Find where the given text appears and provide that cell's center as (X, Y) coordinate. 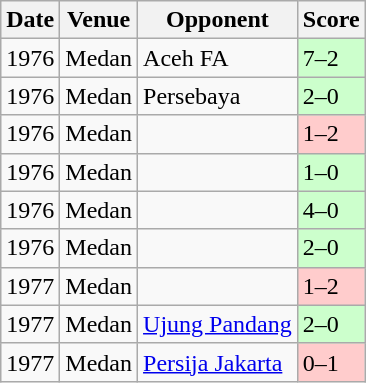
Aceh FA (218, 58)
4–0 (331, 210)
Opponent (218, 20)
1–0 (331, 172)
Ujung Pandang (218, 324)
Venue (99, 20)
0–1 (331, 362)
Persebaya (218, 96)
7–2 (331, 58)
Score (331, 20)
Date (30, 20)
Persija Jakarta (218, 362)
